Identify which cell holds the provided text, then report its [X, Y] central coordinate. 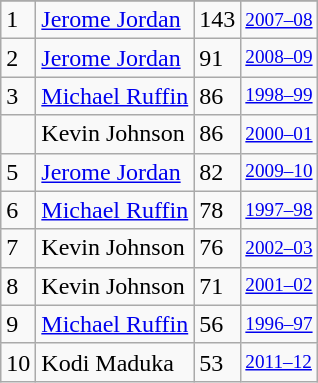
76 [218, 248]
2011–12 [279, 362]
10 [18, 362]
1997–98 [279, 210]
78 [218, 210]
53 [218, 362]
3 [18, 96]
2 [18, 58]
71 [218, 286]
2000–01 [279, 134]
9 [18, 324]
143 [218, 20]
1998–99 [279, 96]
2002–03 [279, 248]
1996–97 [279, 324]
8 [18, 286]
82 [218, 172]
2001–02 [279, 286]
7 [18, 248]
6 [18, 210]
Kodi Maduka [115, 362]
2009–10 [279, 172]
56 [218, 324]
2008–09 [279, 58]
5 [18, 172]
1 [18, 20]
91 [218, 58]
2007–08 [279, 20]
